Identify which cell holds the provided text, then report its [X, Y] central coordinate. 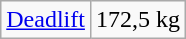
172,5 kg [138, 20]
Deadlift [46, 20]
